Scan for the cell matching the given text and deliver its (x, y) coordinate at center. 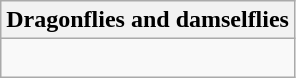
Dragonflies and damselflies (148, 20)
